Identify which cell holds the provided text, then report its (X, Y) central coordinate. 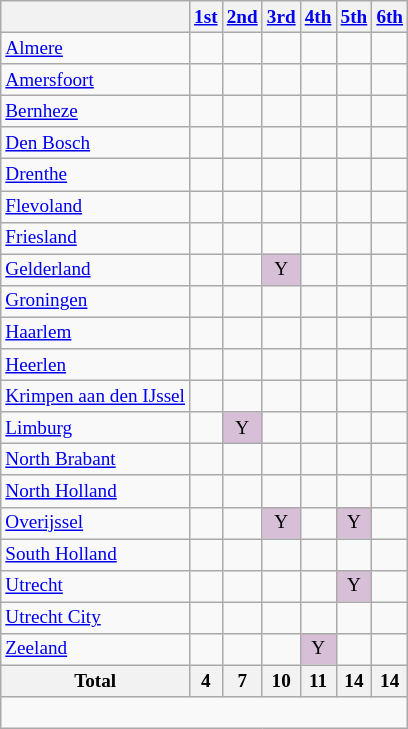
Total (96, 681)
North Brabant (96, 460)
Utrecht City (96, 618)
Groningen (96, 301)
4th (318, 17)
Utrecht (96, 586)
Drenthe (96, 175)
Amersfoort (96, 80)
Krimpen aan den IJssel (96, 396)
7 (242, 681)
Heerlen (96, 365)
Almere (96, 48)
5th (354, 17)
North Holland (96, 491)
Haarlem (96, 333)
10 (281, 681)
Den Bosch (96, 143)
2nd (242, 17)
11 (318, 681)
Bernheze (96, 111)
4 (206, 681)
South Holland (96, 554)
Overijssel (96, 523)
Limburg (96, 428)
Flevoland (96, 206)
1st (206, 17)
Friesland (96, 238)
Gelderland (96, 270)
Zeeland (96, 649)
3rd (281, 17)
6th (390, 17)
